Return the [x, y] coordinate for the center point of the cell that contains the specified text.  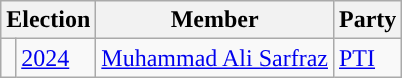
Election [48, 20]
Party [367, 20]
2024 [56, 58]
Muhammad Ali Sarfraz [215, 58]
PTI [367, 58]
Member [215, 20]
